Determine the (X, Y) coordinate at the center of the cell enclosing the given text.  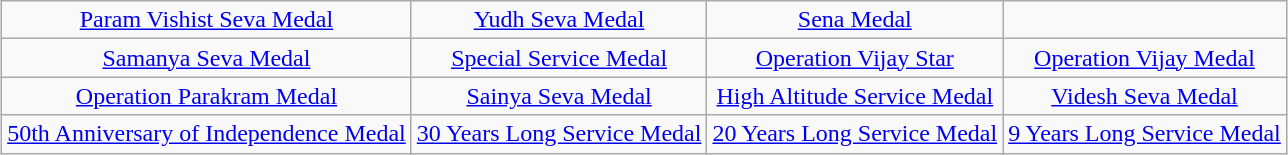
20 Years Long Service Medal (855, 134)
Operation Parakram Medal (207, 96)
Param Vishist Seva Medal (207, 20)
30 Years Long Service Medal (559, 134)
9 Years Long Service Medal (1145, 134)
Videsh Seva Medal (1145, 96)
Yudh Seva Medal (559, 20)
Operation Vijay Medal (1145, 58)
50th Anniversary of Independence Medal (207, 134)
Sainya Seva Medal (559, 96)
High Altitude Service Medal (855, 96)
Operation Vijay Star (855, 58)
Special Service Medal (559, 58)
Samanya Seva Medal (207, 58)
Sena Medal (855, 20)
